From the cell containing the given text, extract its center point as [x, y] coordinate. 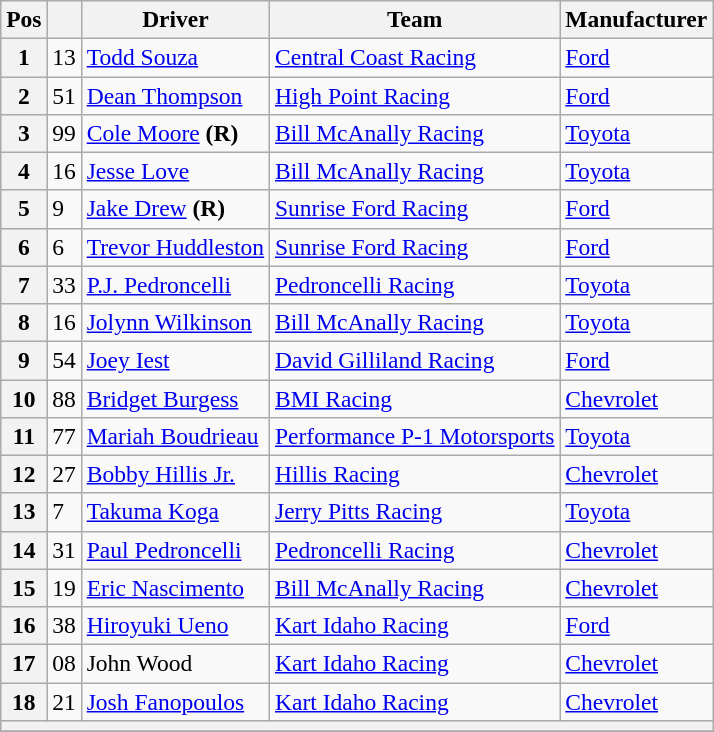
Todd Souza [175, 57]
77 [64, 436]
Joey Iest [175, 360]
Driver [175, 19]
Eric Nascimento [175, 588]
2 [24, 95]
18 [24, 701]
11 [24, 436]
51 [64, 95]
17 [24, 663]
Jolynn Wilkinson [175, 322]
Takuma Koga [175, 512]
Bridget Burgess [175, 398]
31 [64, 550]
99 [64, 133]
Jake Drew (R) [175, 209]
High Point Racing [415, 95]
Jerry Pitts Racing [415, 512]
08 [64, 663]
5 [24, 209]
54 [64, 360]
Mariah Boudrieau [175, 436]
Josh Fanopoulos [175, 701]
P.J. Pedroncelli [175, 285]
21 [64, 701]
Performance P-1 Motorsports [415, 436]
Jesse Love [175, 171]
Paul Pedroncelli [175, 550]
Trevor Huddleston [175, 247]
Manufacturer [636, 19]
4 [24, 171]
38 [64, 625]
Hiroyuki Ueno [175, 625]
Team [415, 19]
John Wood [175, 663]
Central Coast Racing [415, 57]
8 [24, 322]
15 [24, 588]
19 [64, 588]
1 [24, 57]
3 [24, 133]
David Gilliland Racing [415, 360]
Dean Thompson [175, 95]
14 [24, 550]
12 [24, 474]
BMI Racing [415, 398]
10 [24, 398]
33 [64, 285]
Hillis Racing [415, 474]
Cole Moore (R) [175, 133]
Pos [24, 19]
88 [64, 398]
27 [64, 474]
Bobby Hillis Jr. [175, 474]
